Capture the cell that displays the provided text and extract its (X, Y) central coordinate. 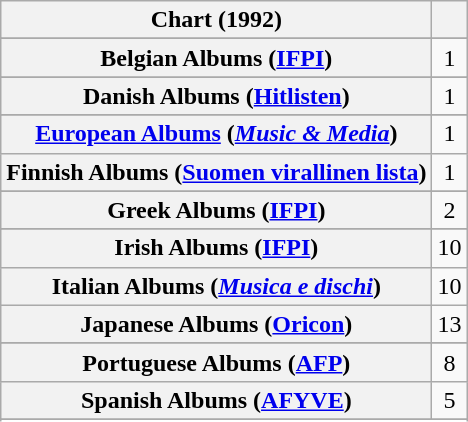
Japanese Albums (Oricon) (216, 324)
Irish Albums (IFPI) (216, 248)
13 (450, 324)
Belgian Albums (IFPI) (216, 58)
Greek Albums (IFPI) (216, 210)
Italian Albums (Musica e dischi) (216, 286)
Spanish Albums (AFYVE) (216, 400)
Chart (1992) (216, 20)
8 (450, 362)
Portuguese Albums (AFP) (216, 362)
Danish Albums (Hitlisten) (216, 96)
Finnish Albums (Suomen virallinen lista) (216, 172)
5 (450, 400)
2 (450, 210)
European Albums (Music & Media) (216, 134)
